Provide the [X, Y] coordinate of the cell's center where the given text is located.  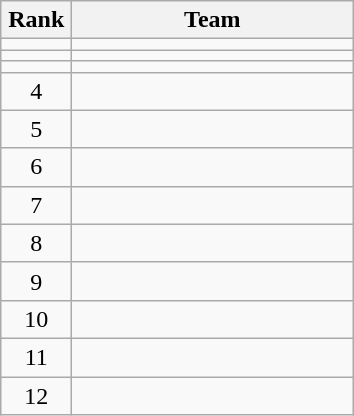
Team [212, 20]
4 [36, 91]
11 [36, 357]
7 [36, 205]
Rank [36, 20]
12 [36, 395]
10 [36, 319]
9 [36, 281]
6 [36, 167]
8 [36, 243]
5 [36, 129]
